Detect which cell encompasses the target text, then output its [x, y] center coordinate. 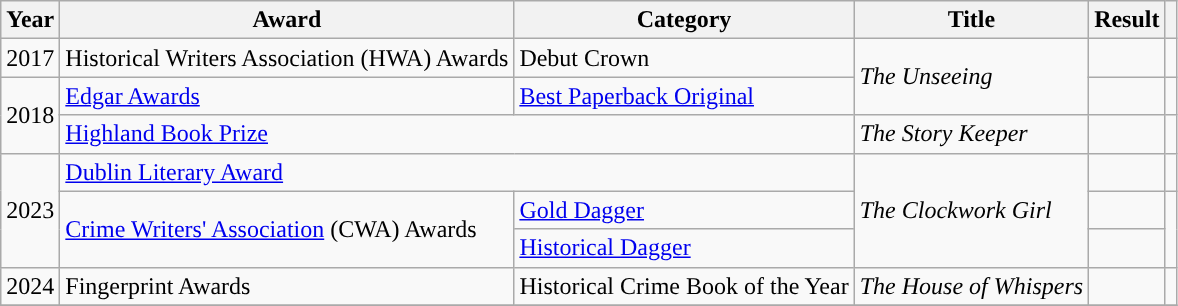
Highland Book Prize [457, 134]
2023 [30, 210]
Historical Writers Association (HWA) Awards [287, 58]
Result [1127, 20]
The Clockwork Girl [971, 210]
2024 [30, 286]
Gold Dagger [684, 210]
Title [971, 20]
2017 [30, 58]
Debut Crown [684, 58]
Best Paperback Original [684, 96]
The Unseeing [971, 77]
Edgar Awards [287, 96]
Category [684, 20]
Award [287, 20]
Crime Writers' Association (CWA) Awards [287, 229]
2018 [30, 115]
Fingerprint Awards [287, 286]
Dublin Literary Award [457, 172]
The House of Whispers [971, 286]
Historical Crime Book of the Year [684, 286]
The Story Keeper [971, 134]
Historical Dagger [684, 248]
Year [30, 20]
